Return (X, Y) of the center of cell containing provided text 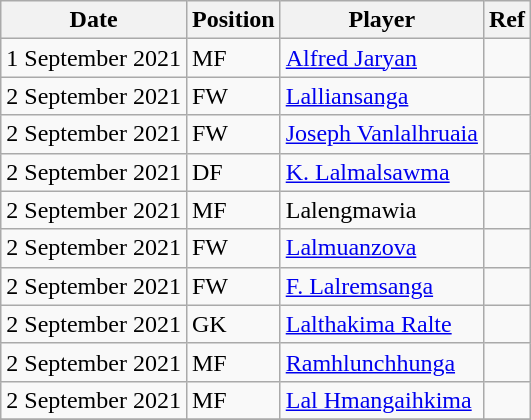
Ref (506, 20)
Lalthakima Ralte (382, 324)
Ramhlunchhunga (382, 362)
Lalmuanzova (382, 248)
Date (94, 20)
K. Lalmalsawma (382, 172)
F. Lalremsanga (382, 286)
Lalliansanga (382, 96)
Lalengmawia (382, 210)
Alfred Jaryan (382, 58)
Lal Hmangaihkima (382, 400)
DF (233, 172)
Player (382, 20)
1 September 2021 (94, 58)
Joseph Vanlalhruaia (382, 134)
GK (233, 324)
Position (233, 20)
